Provide the (X, Y) coordinate of the cell's center where the given text is located.  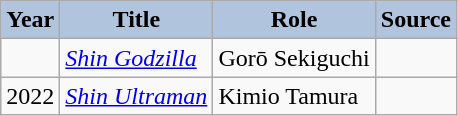
Source (416, 20)
Title (136, 20)
Shin Ultraman (136, 96)
Year (30, 20)
2022 (30, 96)
Shin Godzilla (136, 58)
Gorō Sekiguchi (294, 58)
Role (294, 20)
Kimio Tamura (294, 96)
